Search for the cell housing the specified text and yield its (x, y) center coordinate. 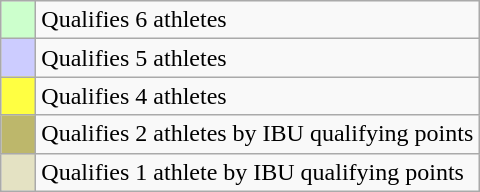
Qualifies 6 athletes (258, 20)
Qualifies 1 athlete by IBU qualifying points (258, 172)
Qualifies 5 athletes (258, 58)
Qualifies 2 athletes by IBU qualifying points (258, 134)
Qualifies 4 athletes (258, 96)
